Extract the (x, y) coordinate from the center of the cell holding the provided text.  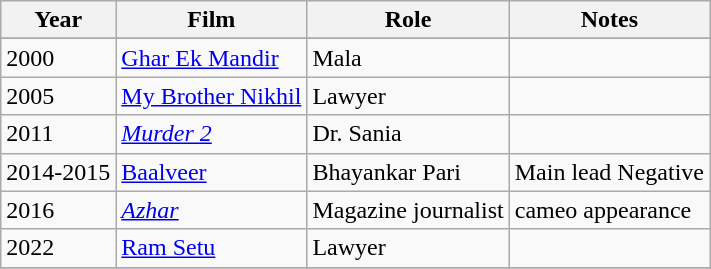
Main lead Negative (609, 172)
Azhar (212, 210)
2005 (58, 96)
Ram Setu (212, 248)
2022 (58, 248)
Role (408, 20)
Notes (609, 20)
Ghar Ek Mandir (212, 58)
cameo appearance (609, 210)
Dr. Sania (408, 134)
My Brother Nikhil (212, 96)
2014-2015 (58, 172)
2000 (58, 58)
Baalveer (212, 172)
Bhayankar Pari (408, 172)
Magazine journalist (408, 210)
Year (58, 20)
2016 (58, 210)
2011 (58, 134)
Murder 2 (212, 134)
Film (212, 20)
Mala (408, 58)
